Find where the given text appears and provide that cell's center as [x, y] coordinate. 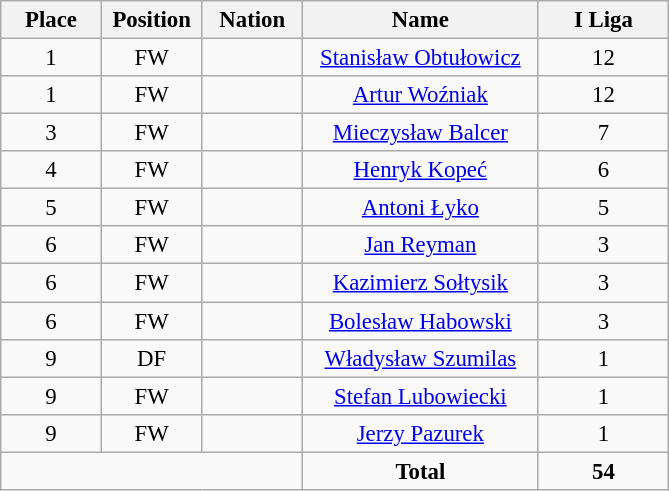
DF [152, 358]
7 [604, 133]
Jan Reyman [421, 245]
Jerzy Pazurek [421, 433]
Bolesław Habowski [421, 321]
Mieczysław Balcer [421, 133]
Name [421, 20]
Kazimierz Sołtysik [421, 283]
Stanisław Obtułowicz [421, 58]
Position [152, 20]
Artur Woźniak [421, 95]
I Liga [604, 20]
Total [421, 471]
4 [52, 170]
Stefan Lubowiecki [421, 396]
54 [604, 471]
Władysław Szumilas [421, 358]
Antoni Łyko [421, 208]
Place [52, 20]
Henryk Kopeć [421, 170]
Nation [252, 20]
